Output the (x, y) coordinate of the center of the cell containing the given text.  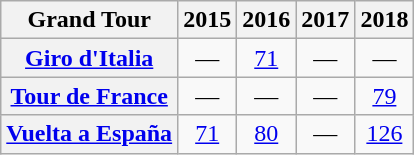
Vuelta a España (90, 134)
80 (266, 134)
126 (384, 134)
2017 (326, 20)
Giro d'Italia (90, 58)
Grand Tour (90, 20)
2018 (384, 20)
2016 (266, 20)
Tour de France (90, 96)
79 (384, 96)
2015 (208, 20)
